Find where the given text appears and provide that cell's center as [X, Y] coordinate. 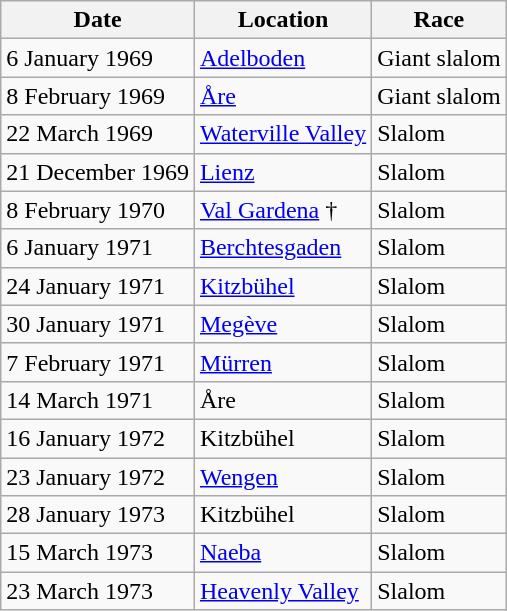
Lienz [282, 172]
8 February 1969 [98, 96]
21 December 1969 [98, 172]
Megève [282, 324]
22 March 1969 [98, 134]
6 January 1969 [98, 58]
16 January 1972 [98, 438]
7 February 1971 [98, 362]
24 January 1971 [98, 286]
Date [98, 20]
Adelboden [282, 58]
Naeba [282, 553]
15 March 1973 [98, 553]
23 January 1972 [98, 477]
Waterville Valley [282, 134]
30 January 1971 [98, 324]
8 February 1970 [98, 210]
Berchtesgaden [282, 248]
Mürren [282, 362]
Race [439, 20]
14 March 1971 [98, 400]
Val Gardena † [282, 210]
Heavenly Valley [282, 591]
Location [282, 20]
28 January 1973 [98, 515]
6 January 1971 [98, 248]
Wengen [282, 477]
23 March 1973 [98, 591]
